Search for the cell housing the specified text and yield its [x, y] center coordinate. 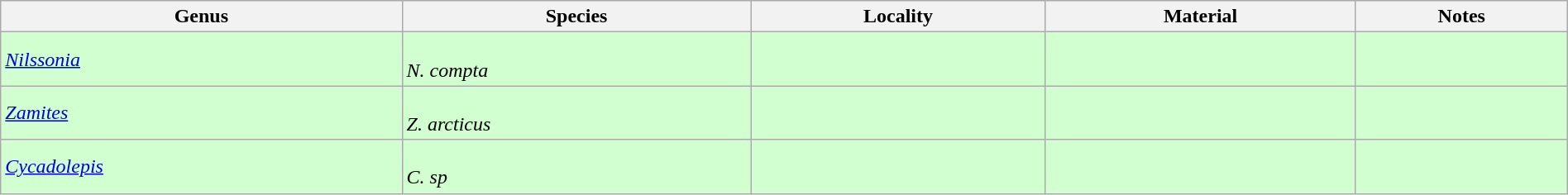
Genus [202, 17]
N. compta [576, 59]
Locality [898, 17]
Notes [1461, 17]
Material [1201, 17]
Zamites [202, 112]
Nilssonia [202, 59]
C. sp [576, 167]
Z. arcticus [576, 112]
Species [576, 17]
Cycadolepis [202, 167]
